Scan for the cell matching the given text and deliver its [x, y] coordinate at center. 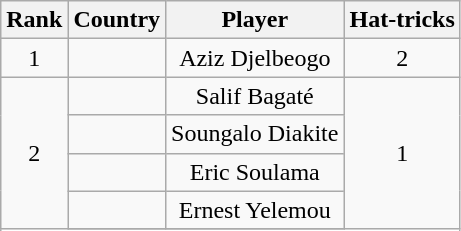
Hat-tricks [402, 20]
Soungalo Diakite [255, 134]
Salif Bagaté [255, 96]
Player [255, 20]
Country [117, 20]
Aziz Djelbeogo [255, 58]
Ernest Yelemou [255, 210]
Eric Soulama [255, 172]
Rank [34, 20]
